Return the (X, Y) coordinate for the center point of the cell that contains the specified text.  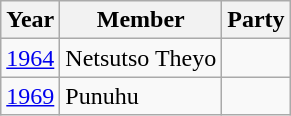
Party (256, 20)
1964 (30, 58)
Punuhu (141, 96)
Netsutso Theyo (141, 58)
1969 (30, 96)
Year (30, 20)
Member (141, 20)
